Capture the cell that displays the provided text and extract its [X, Y] central coordinate. 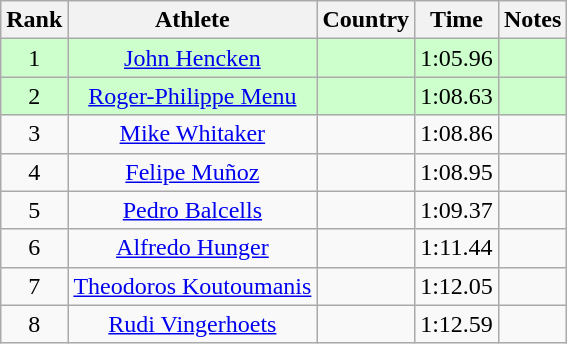
5 [34, 210]
Mike Whitaker [192, 134]
1:08.86 [457, 134]
1 [34, 58]
Roger-Philippe Menu [192, 96]
4 [34, 172]
Athlete [192, 20]
2 [34, 96]
Rank [34, 20]
8 [34, 324]
Theodoros Koutoumanis [192, 286]
1:11.44 [457, 248]
7 [34, 286]
1:12.05 [457, 286]
6 [34, 248]
Felipe Muñoz [192, 172]
1:05.96 [457, 58]
1:09.37 [457, 210]
Notes [532, 20]
Alfredo Hunger [192, 248]
1:08.63 [457, 96]
Rudi Vingerhoets [192, 324]
Country [366, 20]
1:08.95 [457, 172]
Time [457, 20]
John Hencken [192, 58]
3 [34, 134]
Pedro Balcells [192, 210]
1:12.59 [457, 324]
